Locate the cell with the specified text and output its (x, y) center coordinate. 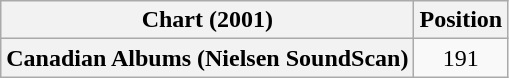
Canadian Albums (Nielsen SoundScan) (208, 58)
Position (461, 20)
Chart (2001) (208, 20)
191 (461, 58)
